Extract the (x, y) coordinate from the center of the cell holding the provided text.  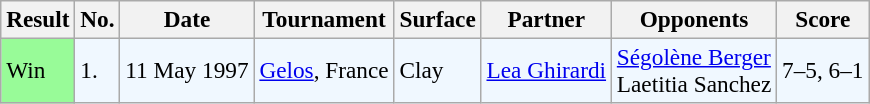
Clay (438, 70)
Ségolène Berger Laetitia Sanchez (694, 70)
Result (38, 19)
Opponents (694, 19)
Partner (546, 19)
7–5, 6–1 (823, 70)
Lea Ghirardi (546, 70)
Win (38, 70)
Score (823, 19)
Gelos, France (324, 70)
Surface (438, 19)
1. (98, 70)
No. (98, 19)
Tournament (324, 19)
11 May 1997 (187, 70)
Date (187, 19)
